Scan for the cell matching the given text and deliver its (x, y) coordinate at center. 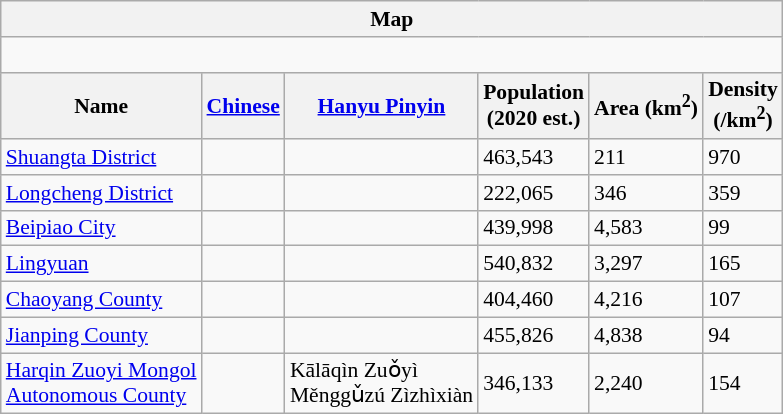
4,583 (646, 228)
Kālāqìn ZuǒyìMěnggǔzú Zìzhìxiàn (382, 384)
Chaoyang County (102, 300)
540,832 (534, 264)
Area (km2) (646, 106)
154 (743, 384)
346,133 (534, 384)
94 (743, 335)
222,065 (534, 193)
3,297 (646, 264)
455,826 (534, 335)
2,240 (646, 384)
Density(/km2) (743, 106)
Longcheng District (102, 193)
107 (743, 300)
Harqin Zuoyi MongolAutonomous County (102, 384)
404,460 (534, 300)
463,543 (534, 157)
211 (646, 157)
346 (646, 193)
359 (743, 193)
4,838 (646, 335)
Jianping County (102, 335)
Shuangta District (102, 157)
Beipiao City (102, 228)
439,998 (534, 228)
99 (743, 228)
Population(2020 est.) (534, 106)
4,216 (646, 300)
Map (392, 19)
970 (743, 157)
Hanyu Pinyin (382, 106)
Name (102, 106)
Chinese (244, 106)
Lingyuan (102, 264)
165 (743, 264)
